Scan for the cell matching the given text and deliver its [X, Y] coordinate at center. 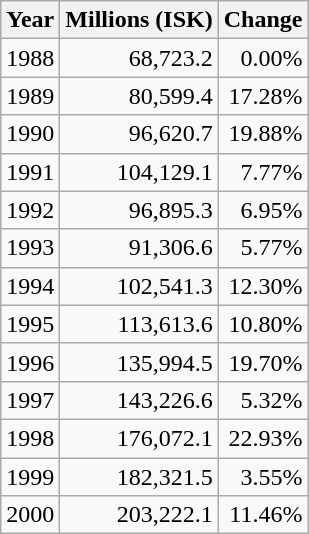
1988 [30, 58]
1991 [30, 172]
182,321.5 [139, 477]
104,129.1 [139, 172]
135,994.5 [139, 362]
7.77% [263, 172]
12.30% [263, 286]
17.28% [263, 96]
102,541.3 [139, 286]
1998 [30, 438]
1997 [30, 400]
80,599.4 [139, 96]
22.93% [263, 438]
1993 [30, 248]
3.55% [263, 477]
1995 [30, 324]
10.80% [263, 324]
1992 [30, 210]
Year [30, 20]
Change [263, 20]
113,613.6 [139, 324]
96,620.7 [139, 134]
0.00% [263, 58]
11.46% [263, 515]
5.77% [263, 248]
5.32% [263, 400]
91,306.6 [139, 248]
68,723.2 [139, 58]
176,072.1 [139, 438]
143,226.6 [139, 400]
1994 [30, 286]
1999 [30, 477]
19.88% [263, 134]
1989 [30, 96]
19.70% [263, 362]
Millions (ISK) [139, 20]
2000 [30, 515]
6.95% [263, 210]
203,222.1 [139, 515]
96,895.3 [139, 210]
1996 [30, 362]
1990 [30, 134]
